Determine the [X, Y] coordinate at the center of the cell enclosing the given text.  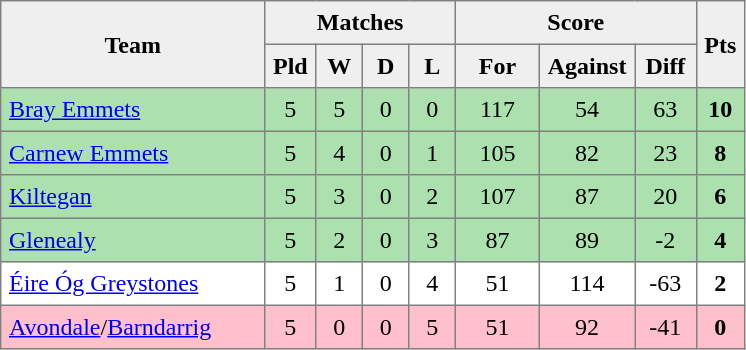
92 [586, 327]
Éire Óg Greystones [133, 284]
63 [666, 110]
54 [586, 110]
10 [720, 110]
-41 [666, 327]
105 [497, 153]
Against [586, 66]
114 [586, 284]
Diff [666, 66]
Kiltegan [133, 197]
20 [666, 197]
Pts [720, 44]
D [385, 66]
L [432, 66]
Matches [360, 23]
107 [497, 197]
Score [576, 23]
-63 [666, 284]
23 [666, 153]
For [497, 66]
Avondale/Barndarrig [133, 327]
Carnew Emmets [133, 153]
Pld [290, 66]
89 [586, 240]
Team [133, 44]
8 [720, 153]
82 [586, 153]
Bray Emmets [133, 110]
Glenealy [133, 240]
-2 [666, 240]
W [339, 66]
6 [720, 197]
117 [497, 110]
